Provide the [X, Y] coordinate of the cell's center where the given text is located.  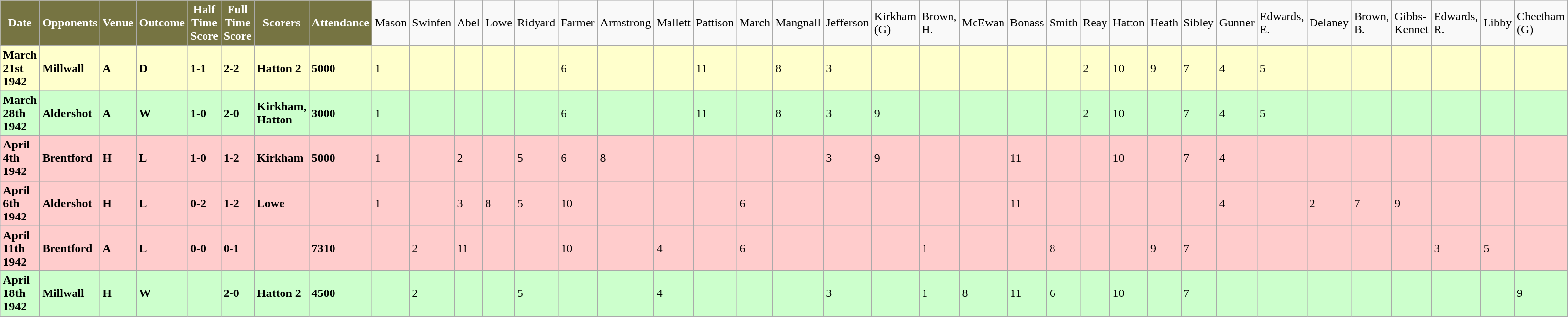
Half Time Score [204, 23]
Gibbs-Kennet [1412, 23]
Edwards, R. [1456, 23]
Attendance [340, 23]
Reay [1095, 23]
Mangnall [798, 23]
2-2 [237, 68]
Outcome [162, 23]
0-0 [204, 248]
Kirkham (G) [895, 23]
D [162, 68]
Abel [468, 23]
Farmer [578, 23]
Heath [1164, 23]
Armstrong [626, 23]
Pattison [715, 23]
Libby [1497, 23]
McEwan [983, 23]
April 4th 1942 [20, 158]
Venue [118, 23]
Full Time Score [237, 23]
Mason [390, 23]
Scorers [282, 23]
7310 [340, 248]
Swinfen [432, 23]
Ridyard [536, 23]
March 28th 1942 [20, 113]
Kirkham, Hatton [282, 113]
0-2 [204, 203]
April 6th 1942 [20, 203]
Sibley [1199, 23]
4500 [340, 293]
Brown, B. [1371, 23]
Date [20, 23]
Gunner [1237, 23]
Bonass [1027, 23]
April 11th 1942 [20, 248]
March [755, 23]
Delaney [1329, 23]
Kirkham [282, 158]
Smith [1063, 23]
March 21st 1942 [20, 68]
0-1 [237, 248]
Hatton [1129, 23]
April 18th 1942 [20, 293]
Cheetham (G) [1541, 23]
1-1 [204, 68]
Mallett [673, 23]
Edwards, E. [1282, 23]
3000 [340, 113]
Opponents [70, 23]
Brown, H. [939, 23]
Jefferson [848, 23]
